From the cell containing the given text, extract its center point as [X, Y] coordinate. 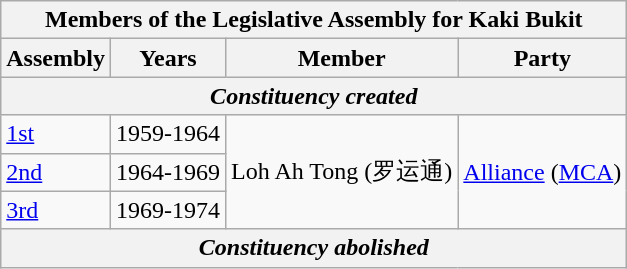
Party [542, 58]
Constituency abolished [314, 248]
Members of the Legislative Assembly for Kaki Bukit [314, 20]
Constituency created [314, 96]
Member [342, 58]
Loh Ah Tong (罗运通) [342, 172]
3rd [56, 210]
2nd [56, 172]
1st [56, 134]
1964-1969 [168, 172]
Years [168, 58]
1959-1964 [168, 134]
Assembly [56, 58]
Alliance (MCA) [542, 172]
1969-1974 [168, 210]
